Output the [X, Y] coordinate of the center of the cell containing the given text.  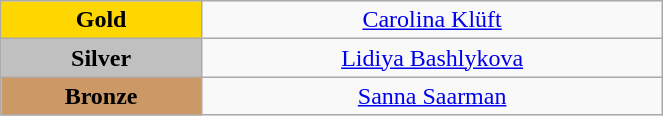
Silver [102, 58]
Sanna Saarman [432, 96]
Lidiya Bashlykova [432, 58]
Gold [102, 20]
Carolina Klüft [432, 20]
Bronze [102, 96]
